For the text-containing cell, return its midpoint in (X, Y) coordinate format. 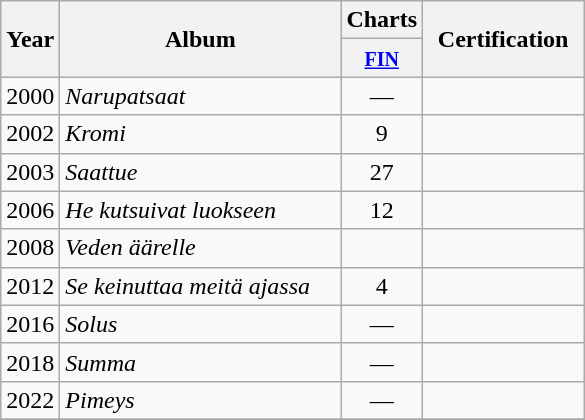
2016 (30, 324)
Narupatsaat (200, 96)
Year (30, 39)
Se keinuttaa meitä ajassa (200, 286)
2008 (30, 248)
Veden äärelle (200, 248)
2022 (30, 400)
2000 (30, 96)
2002 (30, 134)
Kromi (200, 134)
4 (382, 286)
He kutsuivat luokseen (200, 210)
27 (382, 172)
FIN (382, 58)
Solus (200, 324)
2003 (30, 172)
Album (200, 39)
12 (382, 210)
9 (382, 134)
Pimeys (200, 400)
Certification (504, 39)
Saattue (200, 172)
Summa (200, 362)
Charts (382, 20)
2018 (30, 362)
2006 (30, 210)
2012 (30, 286)
